Pinpoint the cell where the given text exists, returning its [x, y] midpoint coordinate. 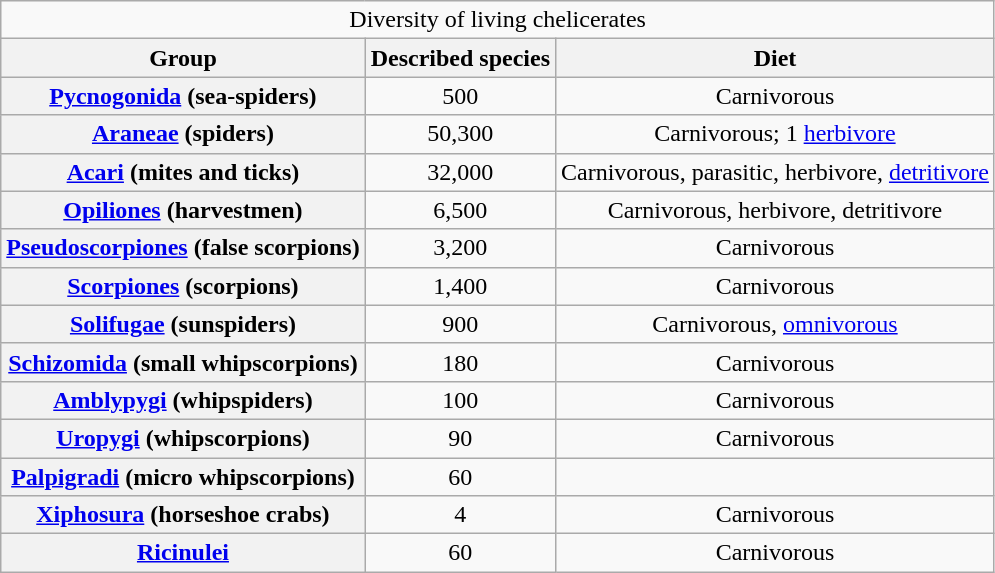
Schizomida (small whipscorpions) [183, 362]
Diet [776, 58]
900 [460, 324]
500 [460, 96]
Araneae (spiders) [183, 134]
Group [183, 58]
Described species [460, 58]
3,200 [460, 248]
Acari (mites and ticks) [183, 172]
Pycnogonida (sea-spiders) [183, 96]
Carnivorous, parasitic, herbivore, detritivore [776, 172]
50,300 [460, 134]
Palpigradi (micro whipscorpions) [183, 477]
90 [460, 438]
Xiphosura (horseshoe crabs) [183, 515]
6,500 [460, 210]
Carnivorous; 1 herbivore [776, 134]
Carnivorous, herbivore, detritivore [776, 210]
Ricinulei [183, 553]
Pseudoscorpiones (false scorpions) [183, 248]
180 [460, 362]
Carnivorous, omnivorous [776, 324]
4 [460, 515]
Amblypygi (whipspiders) [183, 400]
32,000 [460, 172]
Opiliones (harvestmen) [183, 210]
1,400 [460, 286]
100 [460, 400]
Solifugae (sunspiders) [183, 324]
Scorpiones (scorpions) [183, 286]
Uropygi (whipscorpions) [183, 438]
Diversity of living chelicerates [498, 20]
